Extract the [x, y] coordinate from the center of the cell holding the provided text.  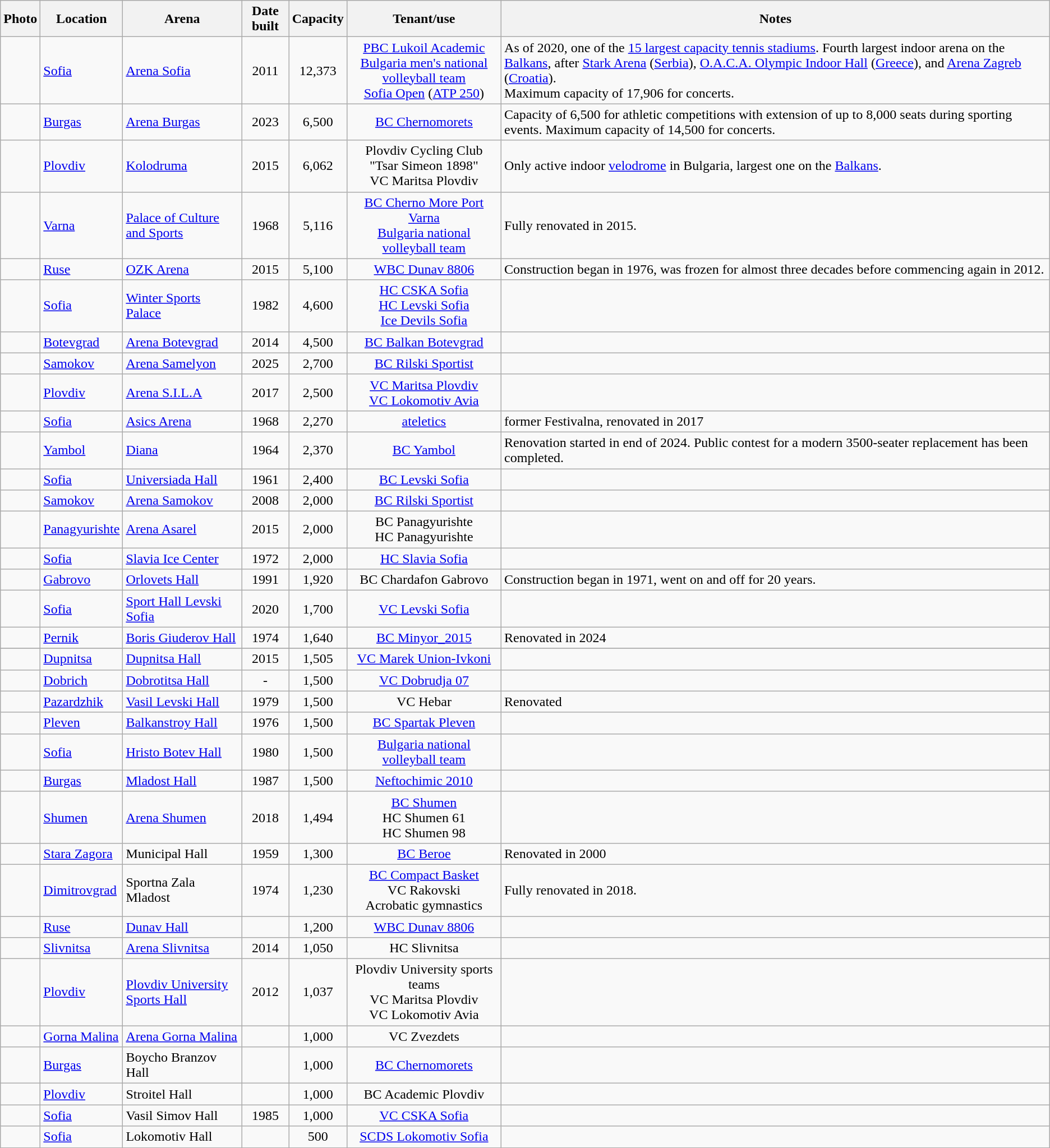
2012 [265, 993]
Lokomotiv Hall [182, 1137]
5,116 [317, 225]
Universiada Hall [182, 480]
500 [317, 1137]
Renovated in 2024 [776, 638]
1,037 [317, 993]
VC CSKA Sofia [424, 1115]
Renovated [776, 702]
Sportna Zala Mladost [182, 890]
Pazardzhik [82, 702]
Slavia Ice Center [182, 559]
Slivnitsa [82, 948]
Arena Samokov [182, 501]
Plovdiv Cycling Club "Tsar Simeon 1898"VC Maritsa Plovdiv [424, 166]
ateletics [424, 421]
BC Yambol [424, 450]
Palace of Culture and Sports [182, 225]
Only active indoor velodrome in Bulgaria, largest one on the Balkans. [776, 166]
2017 [265, 393]
Bulgaria national volleyball team [424, 751]
Gorna Malina [82, 1036]
HC CSKA SofiaHC Levski SofiaIce Devils Sofia [424, 306]
6,062 [317, 166]
Boris Giuderov Hall [182, 638]
2,500 [317, 393]
Arena Shumen [182, 817]
Notes [776, 19]
1987 [265, 781]
2011 [265, 71]
2018 [265, 817]
Arena Botevgrad [182, 342]
Construction began in 1976, was frozen for almost three decades before commencing again in 2012. [776, 269]
Capacity [317, 19]
Gabrovo [82, 580]
1972 [265, 559]
2,370 [317, 450]
Stroitel Hall [182, 1094]
Neftochimic 2010 [424, 781]
Construction began in 1971, went on and off for 20 years. [776, 580]
Arena Burgas [182, 122]
1976 [265, 723]
VC Levski Sofia [424, 609]
VC Maritsa PlovdivVC Lokomotiv Avia [424, 393]
Kolodruma [182, 166]
2,270 [317, 421]
1959 [265, 854]
BC Compact BasketVC RakovskiAcrobatic gymnastics [424, 890]
BC Levski Sofia [424, 480]
1982 [265, 306]
Dobrich [82, 680]
former Festivalna, renovated in 2017 [776, 421]
Location [82, 19]
Balkanstroy Hall [182, 723]
BC ShumenHC Shumen 61HC Shumen 98 [424, 817]
Diana [182, 450]
Renovation started in end of 2024. Public contest for a modern 3500-seater replacement has been completed. [776, 450]
BC Minyor_2015 [424, 638]
1991 [265, 580]
Asics Arena [182, 421]
Boycho Branzov Hall [182, 1066]
Photo [20, 19]
Arena S.I.L.A [182, 393]
2,400 [317, 480]
BC Balkan Botevgrad [424, 342]
2025 [265, 363]
2023 [265, 122]
1,700 [317, 609]
Winter Sports Palace [182, 306]
Botevgrad [82, 342]
Vasil Levski Hall [182, 702]
2020 [265, 609]
1,494 [317, 817]
HC Slavia Sofia [424, 559]
Orlovets Hall [182, 580]
Arena Sofia [182, 71]
Arena Gorna Malina [182, 1036]
Date built [265, 19]
4,500 [317, 342]
1980 [265, 751]
Dimitrovgrad [82, 890]
VC Hebar [424, 702]
Arena Asarel [182, 529]
1,505 [317, 659]
Plovdiv University Sports Hall [182, 993]
Vasil Simov Hall [182, 1115]
Stara Zagora [82, 854]
12,373 [317, 71]
1,300 [317, 854]
VC Dobrudja 07 [424, 680]
BC Academic Plovdiv [424, 1094]
Fully renovated in 2018. [776, 890]
BC Spartak Pleven [424, 723]
1985 [265, 1115]
SCDS Lokomotiv Sofia [424, 1137]
BC Chardafon Gabrovo [424, 580]
HC Slivnitsa [424, 948]
2008 [265, 501]
Renovated in 2000 [776, 854]
Varna [82, 225]
6,500 [317, 122]
1961 [265, 480]
Arena Samelyon [182, 363]
4,600 [317, 306]
Municipal Hall [182, 854]
Fully renovated in 2015. [776, 225]
BC Cherno More Port VarnaBulgaria national volleyball team [424, 225]
2,700 [317, 363]
VC Zvezdets [424, 1036]
PBC Lukoil AcademicBulgaria men's national volleyball teamSofia Open (ATP 250) [424, 71]
BC Panagyurishte HC Panagyurishte [424, 529]
1979 [265, 702]
1,920 [317, 580]
Dupnitsa Hall [182, 659]
Tenant/use [424, 19]
1,200 [317, 927]
Mladost Hall [182, 781]
Pernik [82, 638]
Capacity of 6,500 for athletic competitions with extension of up to 8,000 seats during sporting events. Maximum capacity of 14,500 for concerts. [776, 122]
Pleven [82, 723]
Panagyurishte [82, 529]
OZK Arena [182, 269]
VC Marek Union-Ivkoni [424, 659]
BC Beroe [424, 854]
- [265, 680]
Sport Hall Levski Sofia [182, 609]
Shumen [82, 817]
Arena [182, 19]
Dobrotitsa Hall [182, 680]
5,100 [317, 269]
1,050 [317, 948]
Arena Slivnitsa [182, 948]
Plovdiv University sports teamsVC Maritsa PlovdivVC Lokomotiv Avia [424, 993]
Hristo Botev Hall [182, 751]
1,230 [317, 890]
Yambol [82, 450]
Dupnitsa [82, 659]
Dunav Hall [182, 927]
1,640 [317, 638]
1964 [265, 450]
